Locate the cell with the specified text and output its [X, Y] center coordinate. 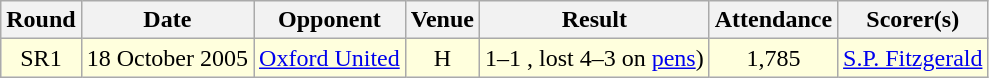
Opponent [330, 20]
Result [594, 20]
Round [41, 20]
Attendance [773, 20]
S.P. Fitzgerald [913, 58]
Venue [442, 20]
18 October 2005 [167, 58]
Oxford United [330, 58]
1,785 [773, 58]
1–1 , lost 4–3 on pens) [594, 58]
SR1 [41, 58]
Date [167, 20]
Scorer(s) [913, 20]
H [442, 58]
